Search for the cell housing the specified text and yield its (X, Y) center coordinate. 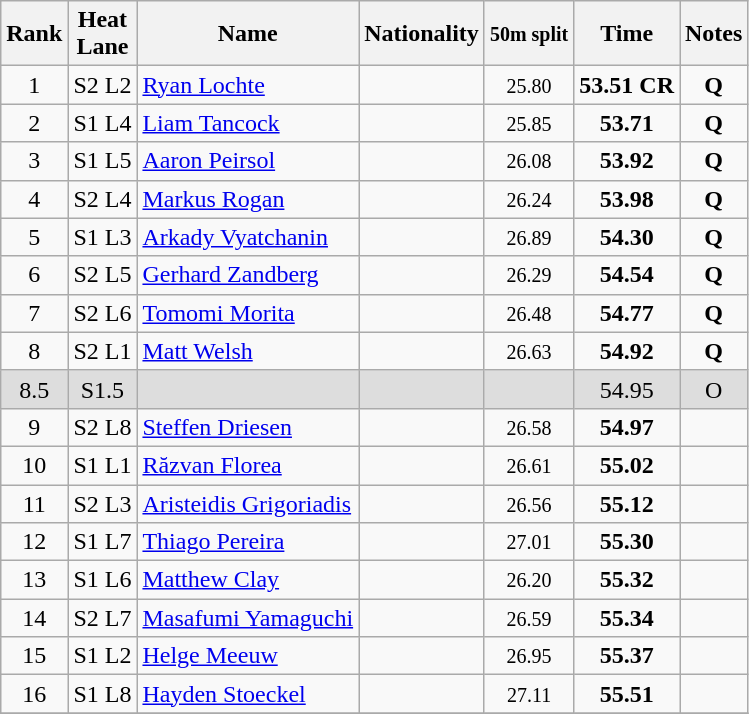
Gerhard Zandberg (248, 275)
S1 L5 (102, 161)
Heat Lane (102, 34)
Matt Welsh (248, 351)
S2 L1 (102, 351)
Helge Meeuw (248, 656)
8 (34, 351)
50m split (528, 34)
16 (34, 694)
55.34 (627, 618)
S2 L8 (102, 427)
55.02 (627, 465)
54.54 (627, 275)
Răzvan Florea (248, 465)
S2 L6 (102, 313)
54.95 (627, 389)
26.20 (528, 580)
S1 L3 (102, 237)
Arkady Vyatchanin (248, 237)
55.32 (627, 580)
26.08 (528, 161)
6 (34, 275)
Aaron Peirsol (248, 161)
Aristeidis Grigoriadis (248, 503)
9 (34, 427)
55.51 (627, 694)
Ryan Lochte (248, 85)
12 (34, 542)
Tomomi Morita (248, 313)
S2 L3 (102, 503)
S2 L4 (102, 199)
26.56 (528, 503)
26.58 (528, 427)
O (714, 389)
7 (34, 313)
10 (34, 465)
26.59 (528, 618)
27.01 (528, 542)
S1 L2 (102, 656)
Notes (714, 34)
Name (248, 34)
Hayden Stoeckel (248, 694)
54.77 (627, 313)
Markus Rogan (248, 199)
53.51 CR (627, 85)
26.48 (528, 313)
S1 L7 (102, 542)
S2 L5 (102, 275)
Rank (34, 34)
26.29 (528, 275)
26.61 (528, 465)
54.97 (627, 427)
55.12 (627, 503)
25.80 (528, 85)
54.92 (627, 351)
14 (34, 618)
4 (34, 199)
S2 L2 (102, 85)
26.89 (528, 237)
26.95 (528, 656)
3 (34, 161)
53.92 (627, 161)
Nationality (422, 34)
S1 L6 (102, 580)
2 (34, 123)
Matthew Clay (248, 580)
26.24 (528, 199)
S1 L4 (102, 123)
55.37 (627, 656)
53.71 (627, 123)
S1.5 (102, 389)
Masafumi Yamaguchi (248, 618)
Time (627, 34)
55.30 (627, 542)
53.98 (627, 199)
25.85 (528, 123)
11 (34, 503)
Liam Tancock (248, 123)
8.5 (34, 389)
54.30 (627, 237)
5 (34, 237)
1 (34, 85)
S1 L1 (102, 465)
26.63 (528, 351)
Steffen Driesen (248, 427)
S2 L7 (102, 618)
Thiago Pereira (248, 542)
13 (34, 580)
S1 L8 (102, 694)
15 (34, 656)
27.11 (528, 694)
